Search for the cell housing the specified text and yield its (X, Y) center coordinate. 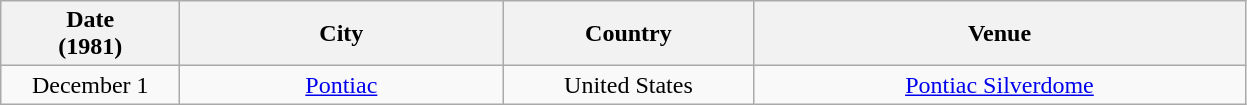
United States (628, 85)
Pontiac Silverdome (1000, 85)
Venue (1000, 34)
Date(1981) (90, 34)
City (342, 34)
Pontiac (342, 85)
December 1 (90, 85)
Country (628, 34)
